Determine the (x, y) coordinate at the center of the cell enclosing the given text.  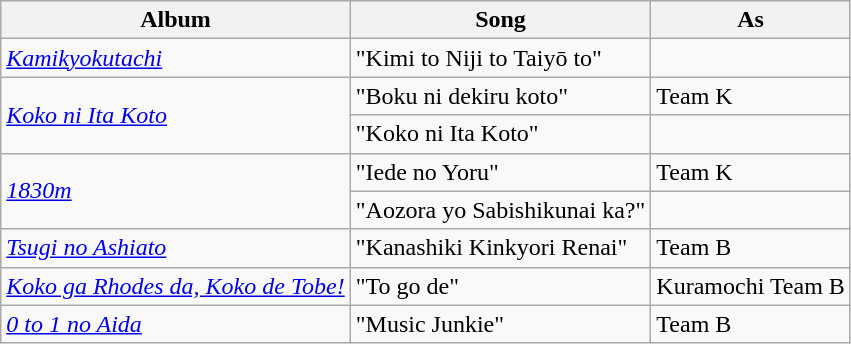
Koko ni Ita Koto (176, 115)
As (751, 20)
Song (500, 20)
Tsugi no Ashiato (176, 248)
"Music Junkie" (500, 324)
"Kimi to Niji to Taiyō to" (500, 58)
"Kanashiki Kinkyori Renai" (500, 248)
"Aozora yo Sabishikunai ka?" (500, 210)
1830m (176, 191)
Album (176, 20)
"Koko ni Ita Koto" (500, 134)
Kamikyokutachi (176, 58)
0 to 1 no Aida (176, 324)
Kuramochi Team B (751, 286)
"To go de" (500, 286)
"Boku ni dekiru koto" (500, 96)
Koko ga Rhodes da, Koko de Tobe! (176, 286)
"Iede no Yoru" (500, 172)
